Provide the [x, y] coordinate of the cell's center where the given text is located.  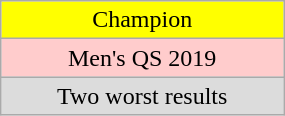
Two worst results [142, 96]
Men's QS 2019 [142, 58]
Champion [142, 20]
